For the text-containing cell, return its midpoint in (X, Y) coordinate format. 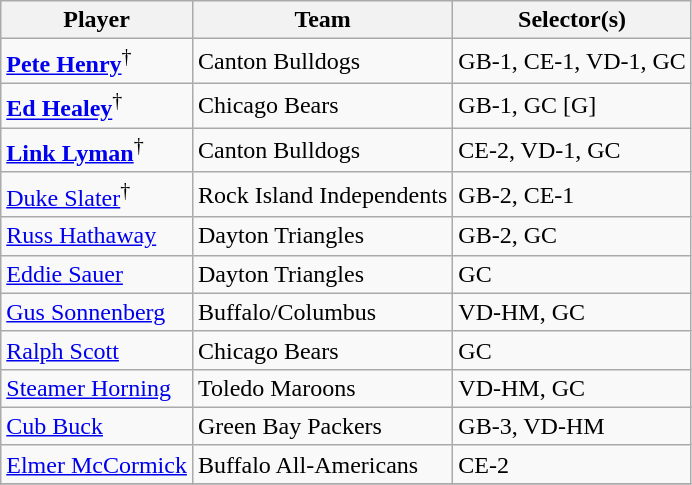
Player (97, 20)
Buffalo All-Americans (322, 464)
Gus Sonnenberg (97, 312)
Buffalo/Columbus (322, 312)
Steamer Horning (97, 388)
Pete Henry† (97, 62)
Russ Hathaway (97, 236)
CE-2 (572, 464)
CE-2, VD-1, GC (572, 150)
GB-3, VD-HM (572, 426)
Eddie Sauer (97, 274)
Rock Island Independents (322, 194)
Cub Buck (97, 426)
Duke Slater† (97, 194)
Team (322, 20)
Elmer McCormick (97, 464)
GB-1, GC [G] (572, 106)
Ralph Scott (97, 350)
GB-1, CE-1, VD-1, GC (572, 62)
Green Bay Packers (322, 426)
Toledo Maroons (322, 388)
GB-2, CE-1 (572, 194)
Selector(s) (572, 20)
Link Lyman† (97, 150)
Ed Healey† (97, 106)
GB-2, GC (572, 236)
